Pinpoint the cell where the given text exists, returning its (x, y) midpoint coordinate. 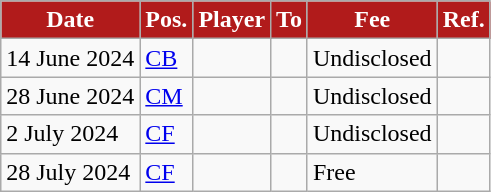
Date (70, 20)
Fee (372, 20)
2 July 2024 (70, 134)
Pos. (166, 20)
Player (232, 20)
CB (166, 58)
CM (166, 96)
To (290, 20)
28 July 2024 (70, 172)
14 June 2024 (70, 58)
28 June 2024 (70, 96)
Free (372, 172)
Ref. (464, 20)
